Return the [x, y] coordinate for the center point of the cell that contains the specified text.  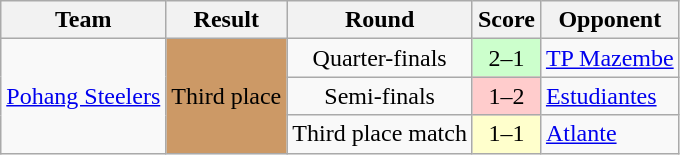
Semi-finals [380, 96]
Opponent [610, 20]
Result [226, 20]
1–1 [506, 134]
TP Mazembe [610, 58]
Quarter-finals [380, 58]
Estudiantes [610, 96]
1–2 [506, 96]
Team [84, 20]
Atlante [610, 134]
Round [380, 20]
2–1 [506, 58]
Score [506, 20]
Third place [226, 96]
Third place match [380, 134]
Pohang Steelers [84, 96]
